Locate the cell with the specified text and output its (x, y) center coordinate. 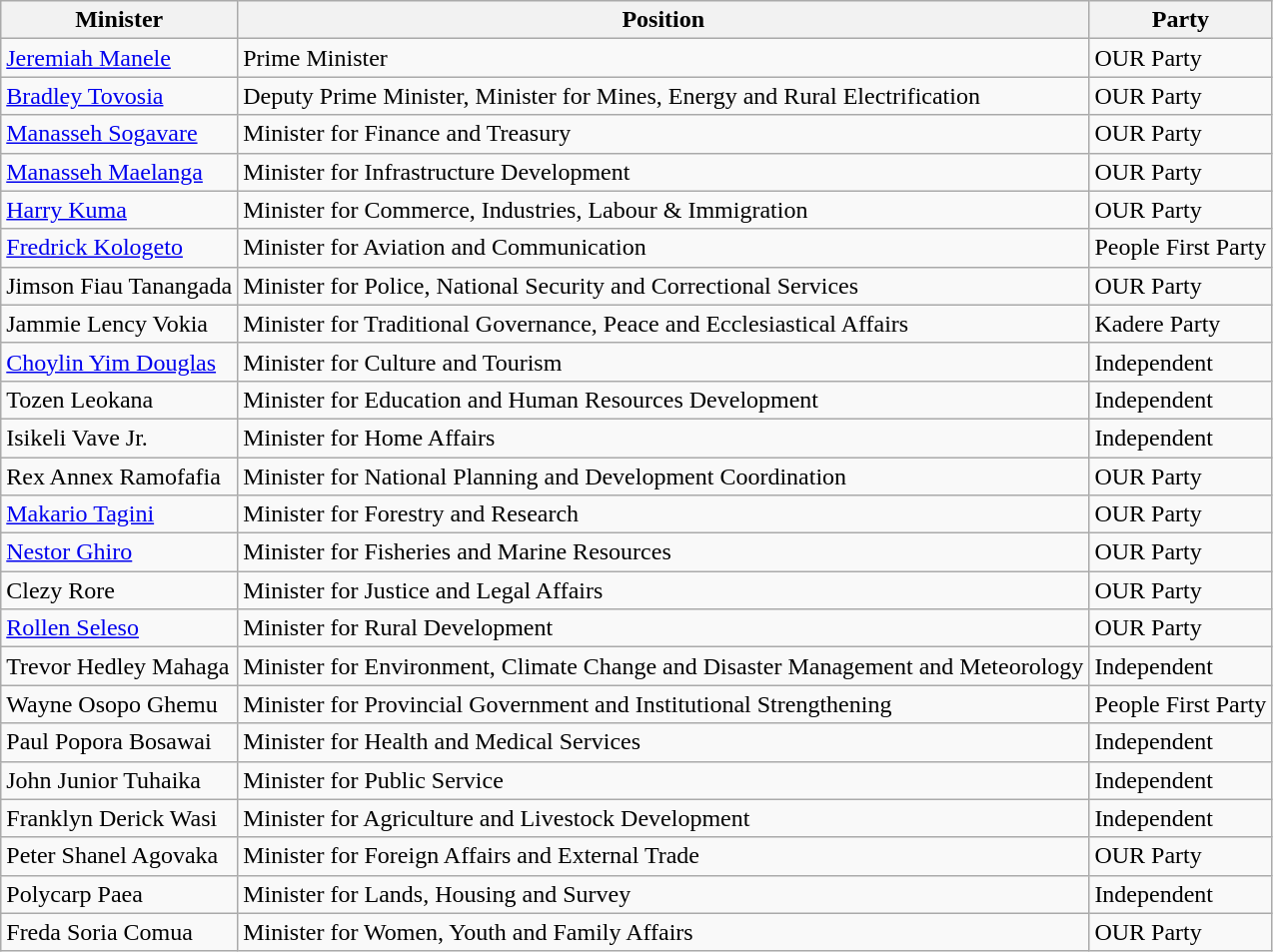
Party (1181, 20)
Minister for Lands, Housing and Survey (663, 894)
Rollen Seleso (120, 628)
Paul Popora Bosawai (120, 742)
Jeremiah Manele (120, 58)
John Junior Tuhaika (120, 780)
Position (663, 20)
Minister for Finance and Treasury (663, 134)
Minister (120, 20)
Franklyn Derick Wasi (120, 818)
Minister for Police, National Security and Correctional Services (663, 286)
Minister for Justice and Legal Affairs (663, 590)
Minister for Public Service (663, 780)
Nestor Ghiro (120, 552)
Minister for Health and Medical Services (663, 742)
Freda Soria Comua (120, 932)
Minister for Home Affairs (663, 438)
Peter Shanel Agovaka (120, 856)
Fredrick Kologeto (120, 248)
Jammie Lency Vokia (120, 324)
Minister for Women, Youth and Family Affairs (663, 932)
Minister for Fisheries and Marine Resources (663, 552)
Deputy Prime Minister, Minister for Mines, Energy and Rural Electrification (663, 96)
Minister for Provincial Government and Institutional Strengthening (663, 704)
Choylin Yim Douglas (120, 362)
Manasseh Sogavare (120, 134)
Minister for Aviation and Communication (663, 248)
Rex Annex Ramofafia (120, 476)
Isikeli Vave Jr. (120, 438)
Clezy Rore (120, 590)
Minister for National Planning and Development Coordination (663, 476)
Bradley Tovosia (120, 96)
Trevor Hedley Mahaga (120, 666)
Minister for Traditional Governance, Peace and Ecclesiastical Affairs (663, 324)
Minister for Infrastructure Development (663, 172)
Harry Kuma (120, 210)
Prime Minister (663, 58)
Makario Tagini (120, 514)
Tozen Leokana (120, 400)
Minister for Education and Human Resources Development (663, 400)
Manasseh Maelanga (120, 172)
Jimson Fiau Tanangada (120, 286)
Kadere Party (1181, 324)
Minister for Culture and Tourism (663, 362)
Wayne Osopo Ghemu (120, 704)
Minister for Foreign Affairs and External Trade (663, 856)
Polycarp Paea (120, 894)
Minister for Commerce, Industries, Labour & Immigration (663, 210)
Minister for Forestry and Research (663, 514)
Minister for Agriculture and Livestock Development (663, 818)
Minister for Rural Development (663, 628)
Minister for Environment, Climate Change and Disaster Management and Meteorology (663, 666)
